Locate the cell with the specified text and output its (X, Y) center coordinate. 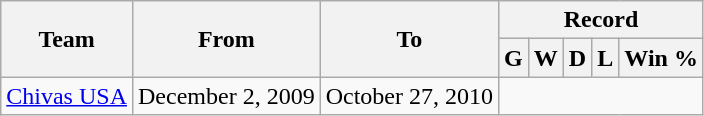
Record (602, 20)
December 2, 2009 (226, 96)
From (226, 39)
Chivas USA (67, 96)
Team (67, 39)
October 27, 2010 (409, 96)
D (577, 58)
L (606, 58)
Win % (662, 58)
W (546, 58)
G (514, 58)
To (409, 39)
